Output the (x, y) coordinate of the center of the cell containing the given text.  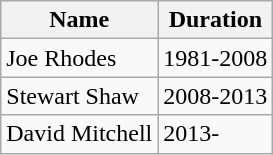
2013- (216, 134)
Duration (216, 20)
Name (80, 20)
David Mitchell (80, 134)
Stewart Shaw (80, 96)
2008-2013 (216, 96)
1981-2008 (216, 58)
Joe Rhodes (80, 58)
